Provide the [x, y] coordinate of the cell's center where the given text is located.  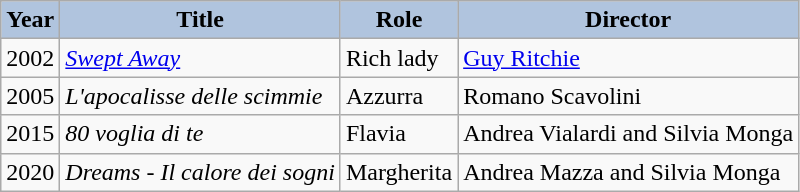
Azzurra [398, 96]
Margherita [398, 172]
Director [628, 20]
Dreams - Il calore dei sogni [200, 172]
Romano Scavolini [628, 96]
Guy Ritchie [628, 58]
2015 [30, 134]
2005 [30, 96]
2002 [30, 58]
Role [398, 20]
2020 [30, 172]
80 voglia di te [200, 134]
Flavia [398, 134]
Rich lady [398, 58]
Swept Away [200, 58]
Title [200, 20]
Andrea Vialardi and Silvia Monga [628, 134]
Andrea Mazza and Silvia Monga [628, 172]
L'apocalisse delle scimmie [200, 96]
Year [30, 20]
